Scan for the cell matching the given text and deliver its [X, Y] coordinate at center. 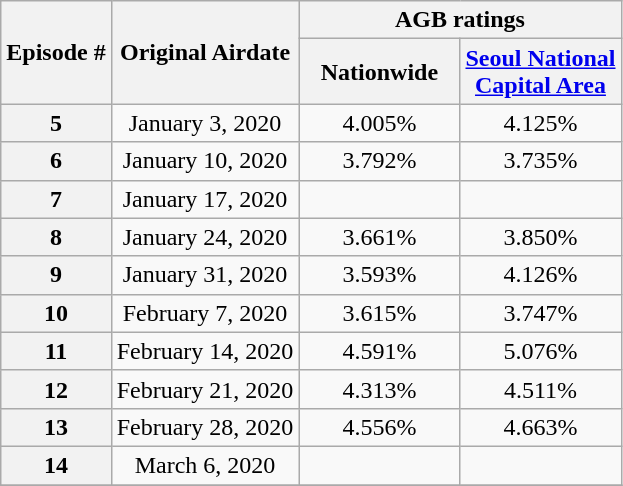
14 [56, 465]
8 [56, 237]
January 31, 2020 [205, 275]
AGB ratings [460, 20]
12 [56, 389]
5.076% [540, 351]
13 [56, 427]
February 7, 2020 [205, 313]
4.591% [380, 351]
January 10, 2020 [205, 161]
3.615% [380, 313]
January 3, 2020 [205, 123]
Seoul National Capital Area [540, 72]
February 28, 2020 [205, 427]
Original Airdate [205, 52]
3.661% [380, 237]
10 [56, 313]
3.735% [540, 161]
9 [56, 275]
4.126% [540, 275]
4.663% [540, 427]
7 [56, 199]
February 21, 2020 [205, 389]
3.850% [540, 237]
4.313% [380, 389]
11 [56, 351]
February 14, 2020 [205, 351]
January 17, 2020 [205, 199]
3.792% [380, 161]
Nationwide [380, 72]
Episode # [56, 52]
March 6, 2020 [205, 465]
6 [56, 161]
4.125% [540, 123]
January 24, 2020 [205, 237]
3.593% [380, 275]
5 [56, 123]
3.747% [540, 313]
4.511% [540, 389]
4.005% [380, 123]
4.556% [380, 427]
